Output the (X, Y) coordinate of the center of the cell containing the given text.  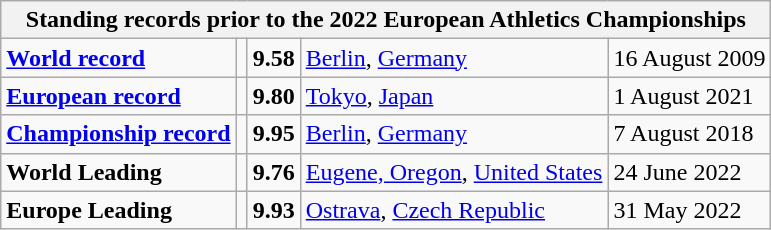
9.76 (274, 172)
9.95 (274, 134)
Europe Leading (118, 210)
Ostrava, Czech Republic (454, 210)
9.80 (274, 96)
European record (118, 96)
7 August 2018 (690, 134)
9.93 (274, 210)
1 August 2021 (690, 96)
31 May 2022 (690, 210)
World record (118, 58)
Championship record (118, 134)
24 June 2022 (690, 172)
Tokyo, Japan (454, 96)
World Leading (118, 172)
Standing records prior to the 2022 European Athletics Championships (386, 20)
9.58 (274, 58)
Eugene, Oregon, United States (454, 172)
16 August 2009 (690, 58)
